Locate the cell with the specified text and output its (X, Y) center coordinate. 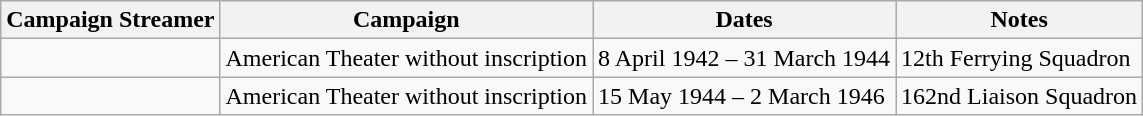
8 April 1942 – 31 March 1944 (744, 58)
Campaign Streamer (110, 20)
Dates (744, 20)
162nd Liaison Squadron (1020, 96)
Notes (1020, 20)
Campaign (406, 20)
12th Ferrying Squadron (1020, 58)
15 May 1944 – 2 March 1946 (744, 96)
